Find where the given text appears and provide that cell's center as (x, y) coordinate. 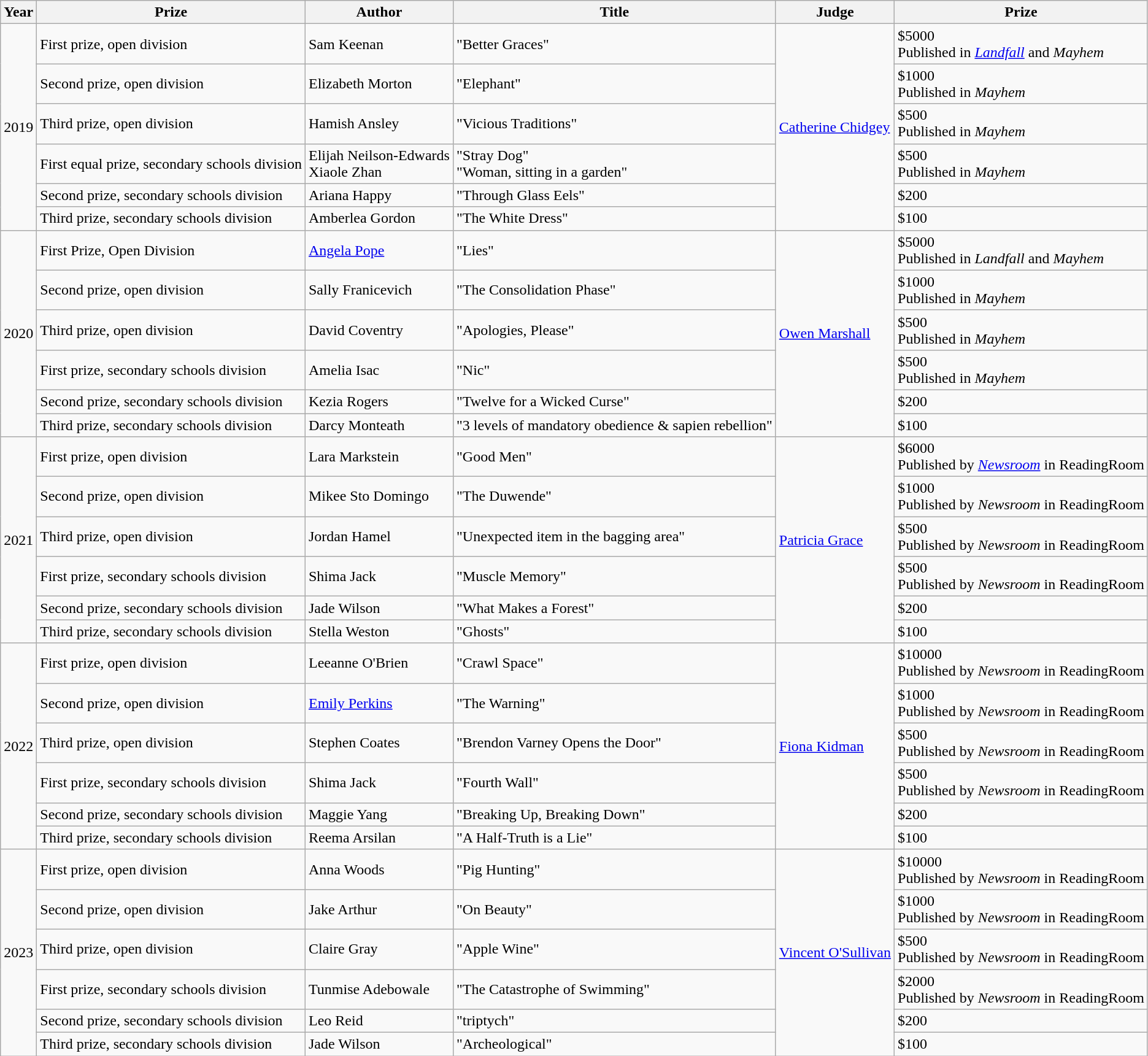
Reema Arsilan (379, 838)
Author (379, 12)
Elizabeth Morton (379, 83)
"On Beauty" (614, 909)
"Stray Dog""Woman, sitting in a garden" (614, 163)
Sam Keenan (379, 44)
"Good Men" (614, 457)
2019 (18, 127)
"Better Graces" (614, 44)
"What Makes a Forest" (614, 608)
Catherine Chidgey (834, 127)
Kezia Rogers (379, 401)
"Ghosts" (614, 631)
Fiona Kidman (834, 746)
Mikee Sto Domingo (379, 497)
"A Half-Truth is a Lie" (614, 838)
David Coventry (379, 330)
Jordan Hamel (379, 536)
Sally Franicevich (379, 290)
"The Warning" (614, 703)
Judge (834, 12)
Lara Markstein (379, 457)
Anna Woods (379, 869)
"triptych" (614, 1021)
Patricia Grace (834, 540)
Hamish Ansley (379, 124)
"Unexpected item in the bagging area" (614, 536)
"Archeological" (614, 1044)
"Lies" (614, 250)
"Fourth Wall" (614, 783)
"3 levels of mandatory obedience & sapien rebellion" (614, 425)
Maggie Yang (379, 814)
"Crawl Space" (614, 663)
"Elephant" (614, 83)
Leeanne O'Brien (379, 663)
Ariana Happy (379, 195)
$6000Published by Newsroom in ReadingRoom (1021, 457)
First Prize, Open Division (171, 250)
"Breaking Up, Breaking Down" (614, 814)
Title (614, 12)
$2000Published by Newsroom in ReadingRoom (1021, 989)
2022 (18, 746)
2021 (18, 540)
Amelia Isac (379, 369)
Claire Gray (379, 949)
Vincent O'Sullivan (834, 952)
"Brendon Varney Opens the Door" (614, 742)
"Apologies, Please" (614, 330)
"Twelve for a Wicked Curse" (614, 401)
Leo Reid (379, 1021)
"Pig Hunting" (614, 869)
Stella Weston (379, 631)
Owen Marshall (834, 333)
Amberlea Gordon (379, 218)
"Muscle Memory" (614, 577)
Angela Pope (379, 250)
"The Catastrophe of Swimming" (614, 989)
"Apple Wine" (614, 949)
Jake Arthur (379, 909)
Tunmise Adebowale (379, 989)
"Nic" (614, 369)
"The Consolidation Phase" (614, 290)
Stephen Coates (379, 742)
Elijah Neilson-EdwardsXiaole Zhan (379, 163)
"Through Glass Eels" (614, 195)
First equal prize, secondary schools division (171, 163)
Year (18, 12)
Emily Perkins (379, 703)
"The Duwende" (614, 497)
2023 (18, 952)
"Vicious Traditions" (614, 124)
2020 (18, 333)
"The White Dress" (614, 218)
Darcy Monteath (379, 425)
